Provide the (X, Y) coordinate of the cell's center where the given text is located.  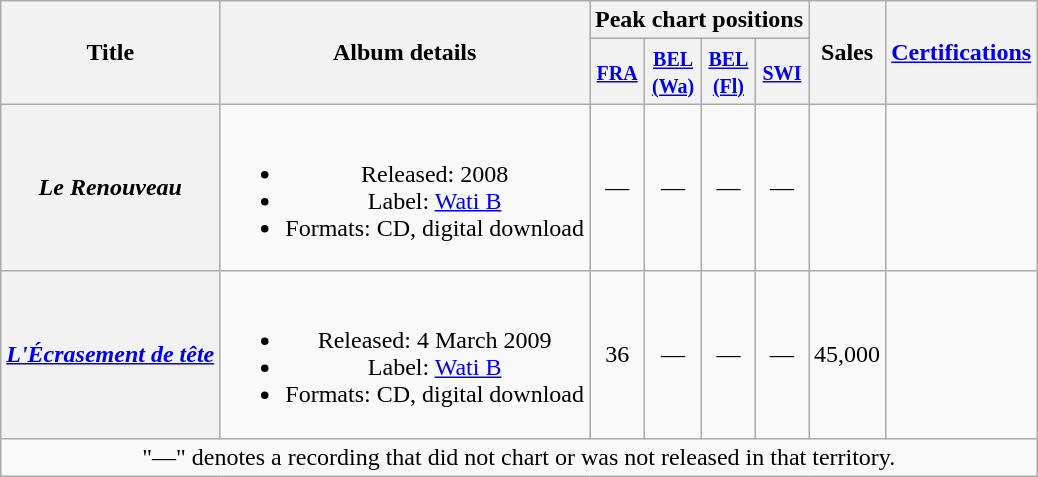
Released: 4 March 2009Label: Wati BFormats: CD, digital download (405, 354)
Released: 2008Label: Wati BFormats: CD, digital download (405, 188)
Title (110, 52)
45,000 (848, 354)
36 (618, 354)
SWI (782, 72)
Peak chart positions (700, 20)
BEL(Wa) (674, 72)
FRA (618, 72)
Certifications (962, 52)
L'Écrasement de tête (110, 354)
Album details (405, 52)
BEL(Fl) (728, 72)
Le Renouveau (110, 188)
Sales (848, 52)
"—" denotes a recording that did not chart or was not released in that territory. (519, 457)
